Output the [X, Y] coordinate of the center of the cell containing the given text.  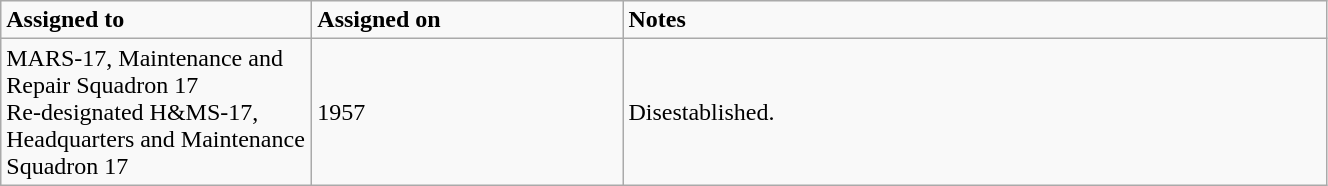
Disestablished. [975, 112]
MARS-17, Maintenance and Repair Squadron 17Re-designated H&MS-17, Headquarters and Maintenance Squadron 17 [156, 112]
1957 [468, 112]
Notes [975, 20]
Assigned to [156, 20]
Assigned on [468, 20]
